Capture the cell that displays the provided text and extract its [X, Y] central coordinate. 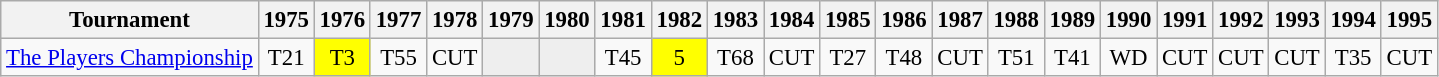
T55 [398, 58]
T27 [848, 58]
1980 [567, 20]
1992 [1241, 20]
1984 [792, 20]
1985 [848, 20]
1995 [1409, 20]
1988 [1016, 20]
1982 [679, 20]
1987 [960, 20]
T3 [342, 58]
1977 [398, 20]
T48 [904, 58]
1981 [623, 20]
1976 [342, 20]
1983 [735, 20]
1979 [511, 20]
1986 [904, 20]
T35 [1353, 58]
T68 [735, 58]
1994 [1353, 20]
1989 [1072, 20]
1975 [286, 20]
Tournament [130, 20]
1990 [1128, 20]
1993 [1297, 20]
T41 [1072, 58]
WD [1128, 58]
T45 [623, 58]
5 [679, 58]
1978 [455, 20]
1991 [1185, 20]
T51 [1016, 58]
T21 [286, 58]
The Players Championship [130, 58]
